Find where the given text appears and provide that cell's center as [X, Y] coordinate. 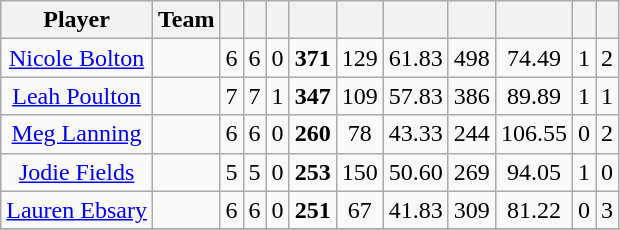
269 [472, 172]
347 [312, 96]
Team [186, 20]
Nicole Bolton [77, 58]
244 [472, 134]
78 [360, 134]
386 [472, 96]
67 [360, 210]
Player [77, 20]
498 [472, 58]
106.55 [534, 134]
57.83 [416, 96]
41.83 [416, 210]
109 [360, 96]
43.33 [416, 134]
Meg Lanning [77, 134]
251 [312, 210]
3 [608, 210]
50.60 [416, 172]
89.89 [534, 96]
150 [360, 172]
74.49 [534, 58]
61.83 [416, 58]
81.22 [534, 210]
129 [360, 58]
260 [312, 134]
Lauren Ebsary [77, 210]
309 [472, 210]
Jodie Fields [77, 172]
253 [312, 172]
94.05 [534, 172]
Leah Poulton [77, 96]
371 [312, 58]
